Search for the cell housing the specified text and yield its [X, Y] center coordinate. 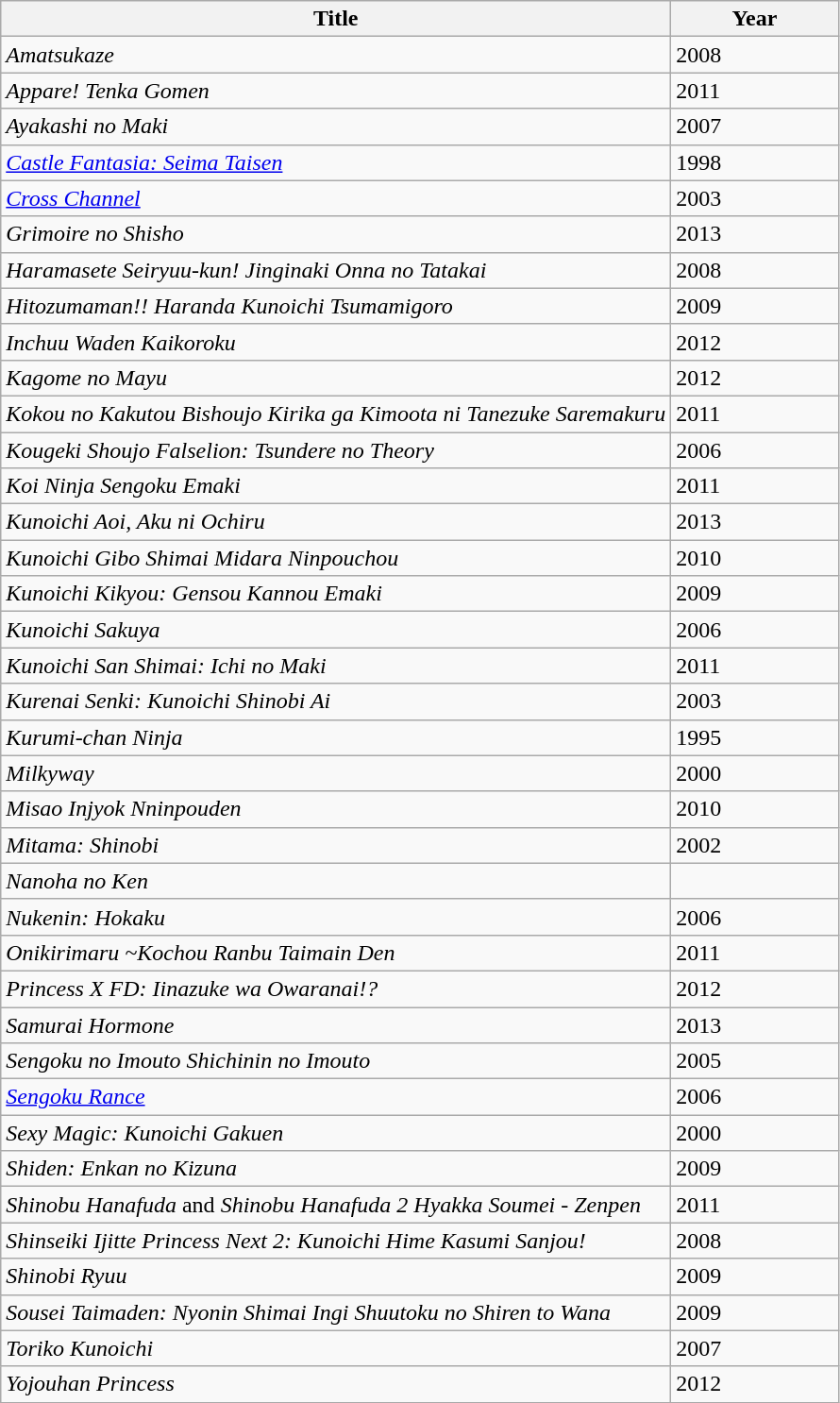
Shinobu Hanafuda and Shinobu Hanafuda 2 Hyakka Soumei - Zenpen [336, 1205]
Kurumi-chan Ninja [336, 737]
Kougeki Shoujo Falselion: Tsundere no Theory [336, 450]
Cross Channel [336, 198]
Kagome no Mayu [336, 378]
Amatsukaze [336, 55]
2002 [755, 845]
Ayakashi no Maki [336, 127]
Kunoichi San Shimai: Ichi no Maki [336, 666]
Hitozumaman!! Haranda Kunoichi Tsumamigoro [336, 306]
Yojouhan Princess [336, 1384]
Year [755, 19]
Shinobi Ryuu [336, 1276]
Title [336, 19]
Inchuu Waden Kaikoroku [336, 342]
1995 [755, 737]
Nukenin: Hokaku [336, 917]
Nanoha no Ken [336, 881]
Castle Fantasia: Seima Taisen [336, 162]
Shiden: Enkan no Kizuna [336, 1169]
Appare! Tenka Gomen [336, 91]
Samurai Hormone [336, 1024]
Misao Injyok Nninpouden [336, 809]
Sexy Magic: Kunoichi Gakuen [336, 1133]
Kunoichi Aoi, Aku ni Ochiru [336, 522]
Kunoichi Kikyou: Gensou Kannou Emaki [336, 594]
Kunoichi Gibo Shimai Midara Ninpouchou [336, 558]
Milkyway [336, 773]
Sengoku Rance [336, 1097]
Princess X FD: Iinazuke wa Owaranai!? [336, 989]
Kurenai Senki: Kunoichi Shinobi Ai [336, 701]
Koi Ninja Sengoku Emaki [336, 486]
1998 [755, 162]
2005 [755, 1061]
Sengoku no Imouto Shichinin no Imouto [336, 1061]
Haramasete Seiryuu-kun! Jinginaki Onna no Tatakai [336, 270]
Kunoichi Sakuya [336, 630]
Mitama: Shinobi [336, 845]
Shinseiki Ijitte Princess Next 2: Kunoichi Hime Kasumi Sanjou! [336, 1241]
Toriko Kunoichi [336, 1348]
Kokou no Kakutou Bishoujo Kirika ga Kimoota ni Tanezuke Saremakuru [336, 414]
Onikirimaru ~Kochou Ranbu Taimain Den [336, 953]
Sousei Taimaden: Nyonin Shimai Ingi Shuutoku no Shiren to Wana [336, 1312]
Grimoire no Shisho [336, 234]
